Output the [x, y] coordinate of the center of the cell containing the given text.  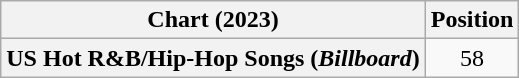
US Hot R&B/Hip-Hop Songs (Billboard) [213, 58]
58 [472, 58]
Position [472, 20]
Chart (2023) [213, 20]
